Capture the cell that displays the provided text and extract its [x, y] central coordinate. 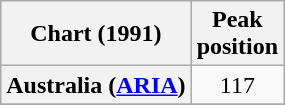
117 [237, 85]
Australia (ARIA) [96, 85]
Peakposition [237, 34]
Chart (1991) [96, 34]
